Capture the cell that displays the provided text and extract its (x, y) central coordinate. 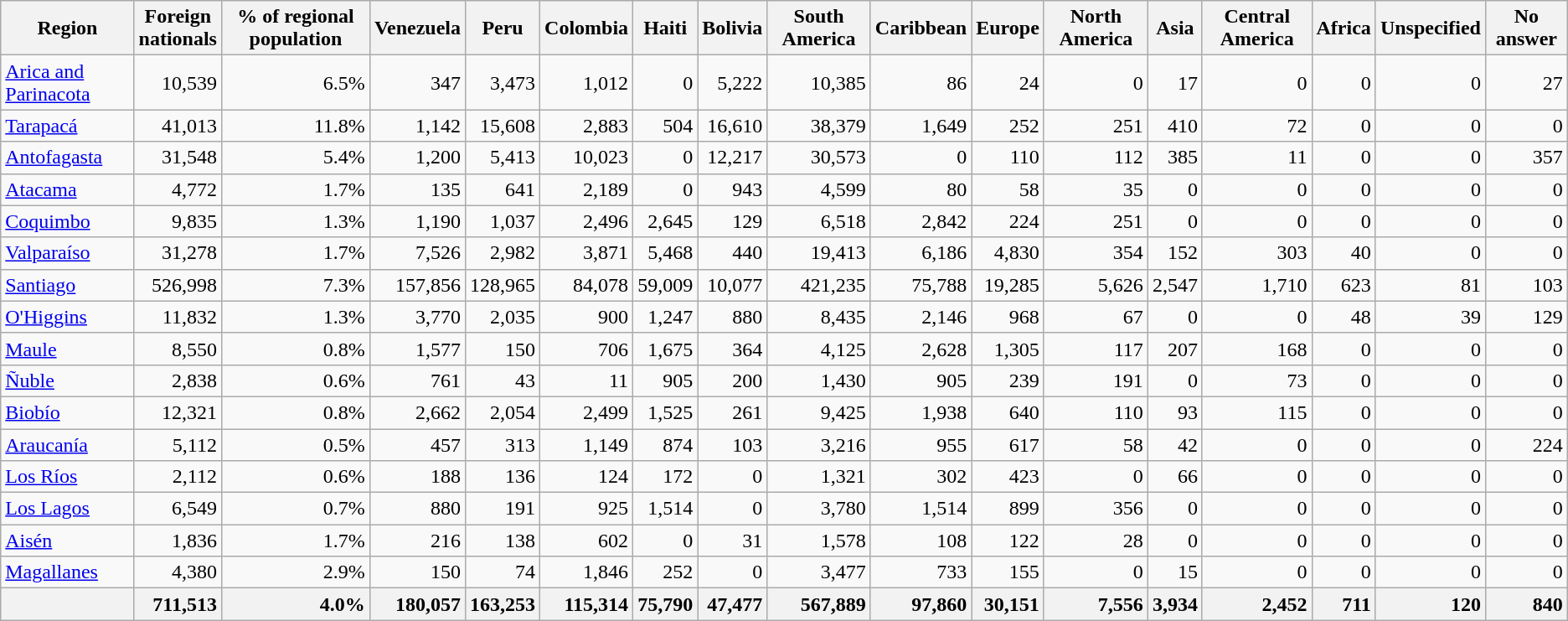
27 (1526, 82)
11.8% (295, 126)
28 (1096, 541)
Los Ríos (67, 477)
41,013 (178, 126)
2,035 (503, 317)
8,550 (178, 349)
30,151 (1008, 604)
4,772 (178, 189)
239 (1008, 380)
75,788 (921, 285)
75,790 (665, 604)
66 (1174, 477)
6,549 (178, 509)
421,235 (819, 285)
Araucanía (67, 445)
1,525 (665, 412)
122 (1008, 541)
Haiti (665, 28)
1,710 (1256, 285)
19,285 (1008, 285)
135 (417, 189)
1,846 (586, 572)
207 (1174, 349)
354 (1096, 253)
Region (67, 28)
8,435 (819, 317)
30,573 (819, 158)
385 (1174, 158)
840 (1526, 604)
10,023 (586, 158)
2,452 (1256, 604)
42 (1174, 445)
10,077 (732, 285)
4.0% (295, 604)
6,518 (819, 221)
2,112 (178, 477)
5.4% (295, 158)
Ñuble (67, 380)
47,477 (732, 604)
Peru (503, 28)
Antofagasta (67, 158)
152 (1174, 253)
15,608 (503, 126)
602 (586, 541)
457 (417, 445)
641 (503, 189)
168 (1256, 349)
15 (1174, 572)
567,889 (819, 604)
1,430 (819, 380)
623 (1344, 285)
39 (1431, 317)
12,321 (178, 412)
11,832 (178, 317)
40 (1344, 253)
Santiago (67, 285)
112 (1096, 158)
31 (732, 541)
968 (1008, 317)
617 (1008, 445)
Aisén (67, 541)
12,217 (732, 158)
Atacama (67, 189)
3,473 (503, 82)
1,037 (503, 221)
3,871 (586, 253)
526,998 (178, 285)
706 (586, 349)
16,610 (732, 126)
925 (586, 509)
1,247 (665, 317)
5,112 (178, 445)
1,649 (921, 126)
4,125 (819, 349)
5,413 (503, 158)
Asia (1174, 28)
364 (732, 349)
31,278 (178, 253)
0.7% (295, 509)
640 (1008, 412)
84,078 (586, 285)
2,662 (417, 412)
943 (732, 189)
2.9% (295, 572)
1,190 (417, 221)
72 (1256, 126)
128,965 (503, 285)
302 (921, 477)
7,526 (417, 253)
South America (819, 28)
5,468 (665, 253)
874 (665, 445)
2,496 (586, 221)
10,539 (178, 82)
303 (1256, 253)
1,321 (819, 477)
4,830 (1008, 253)
2,499 (586, 412)
1,675 (665, 349)
31,548 (178, 158)
2,883 (586, 126)
711 (1344, 604)
24 (1008, 82)
81 (1431, 285)
19,413 (819, 253)
43 (503, 380)
Tarapacá (67, 126)
2,645 (665, 221)
2,982 (503, 253)
115,314 (586, 604)
Los Lagos (67, 509)
733 (921, 572)
48 (1344, 317)
1,938 (921, 412)
423 (1008, 477)
138 (503, 541)
80 (921, 189)
6.5% (295, 82)
3,770 (417, 317)
899 (1008, 509)
188 (417, 477)
Colombia (586, 28)
163,253 (503, 604)
3,780 (819, 509)
3,477 (819, 572)
200 (732, 380)
1,012 (586, 82)
2,838 (178, 380)
Maule (67, 349)
136 (503, 477)
0.5% (295, 445)
1,305 (1008, 349)
Coquimbo (67, 221)
9,835 (178, 221)
% of regional population (295, 28)
4,599 (819, 189)
410 (1174, 126)
3,934 (1174, 604)
35 (1096, 189)
97,860 (921, 604)
17 (1174, 82)
Europe (1008, 28)
3,216 (819, 445)
216 (417, 541)
59,009 (665, 285)
Biobío (67, 412)
2,628 (921, 349)
Foreignnationals (178, 28)
1,578 (819, 541)
4,380 (178, 572)
761 (417, 380)
120 (1431, 604)
Africa (1344, 28)
6,186 (921, 253)
2,054 (503, 412)
955 (921, 445)
5,626 (1096, 285)
86 (921, 82)
108 (921, 541)
Magallanes (67, 572)
1,836 (178, 541)
504 (665, 126)
115 (1256, 412)
67 (1096, 317)
7.3% (295, 285)
1,200 (417, 158)
No answer (1526, 28)
261 (732, 412)
172 (665, 477)
Caribbean (921, 28)
Arica and Parinacota (67, 82)
180,057 (417, 604)
2,146 (921, 317)
5,222 (732, 82)
73 (1256, 380)
117 (1096, 349)
440 (732, 253)
1,577 (417, 349)
O'Higgins (67, 317)
2,189 (586, 189)
2,547 (1174, 285)
North America (1096, 28)
38,379 (819, 126)
124 (586, 477)
357 (1526, 158)
Bolivia (732, 28)
711,513 (178, 604)
155 (1008, 572)
347 (417, 82)
74 (503, 572)
7,556 (1096, 604)
Venezuela (417, 28)
900 (586, 317)
1,142 (417, 126)
157,856 (417, 285)
10,385 (819, 82)
Valparaíso (67, 253)
Unspecified (1431, 28)
313 (503, 445)
93 (1174, 412)
1,149 (586, 445)
356 (1096, 509)
Central America (1256, 28)
9,425 (819, 412)
2,842 (921, 221)
